Output the (x, y) coordinate of the center of the cell containing the given text.  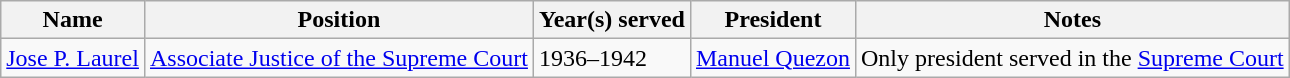
Notes (1072, 20)
Only president served in the Supreme Court (1072, 58)
1936–1942 (612, 58)
Name (73, 20)
Associate Justice of the Supreme Court (338, 58)
Position (338, 20)
Manuel Quezon (772, 58)
President (772, 20)
Year(s) served (612, 20)
Jose P. Laurel (73, 58)
